Extract the (x, y) coordinate from the center of the cell holding the provided text.  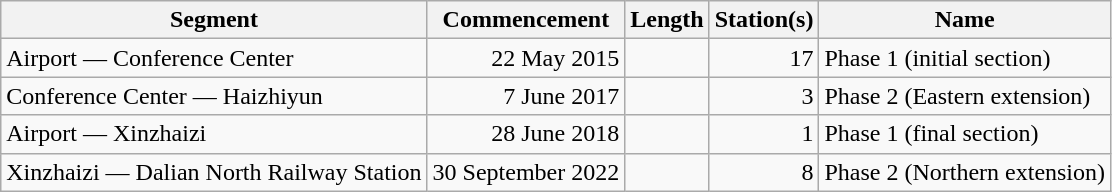
30 September 2022 (526, 172)
Xinzhaizi — Dalian North Railway Station (214, 172)
7 June 2017 (526, 96)
22 May 2015 (526, 58)
Phase 1 (initial section) (965, 58)
Conference Center — Haizhiyun (214, 96)
28 June 2018 (526, 134)
Phase 1 (final section) (965, 134)
Station(s) (764, 20)
1 (764, 134)
3 (764, 96)
Phase 2 (Eastern extension) (965, 96)
17 (764, 58)
8 (764, 172)
Segment (214, 20)
Length (667, 20)
Commencement (526, 20)
Phase 2 (Northern extension) (965, 172)
Airport — Xinzhaizi (214, 134)
Airport — Conference Center (214, 58)
Name (965, 20)
